Detect which cell encompasses the target text, then output its (X, Y) center coordinate. 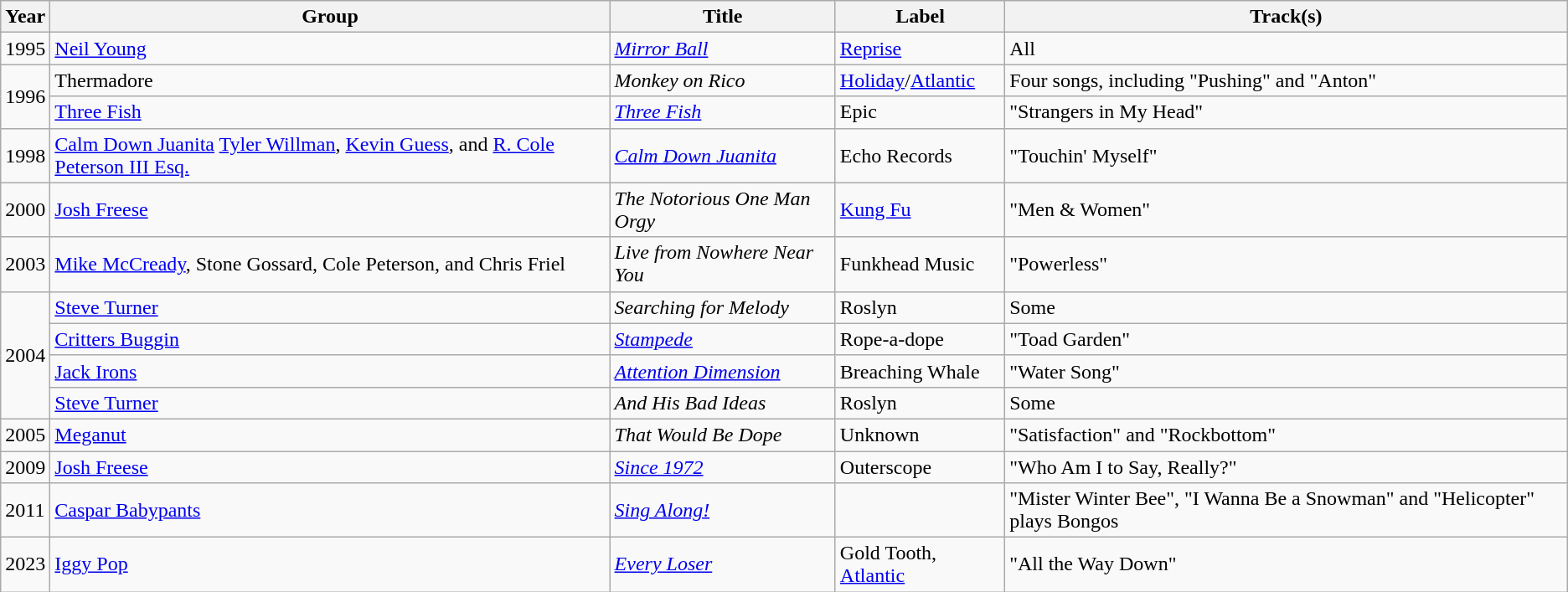
Jack Irons (330, 371)
1995 (25, 49)
"Strangers in My Head" (1287, 112)
That Would Be Dope (722, 435)
2004 (25, 355)
Holiday/Atlantic (920, 80)
Calm Down Juanita (722, 156)
Title (722, 17)
Label (920, 17)
Breaching Whale (920, 371)
Track(s) (1287, 17)
Mirror Ball (722, 49)
"Men & Women" (1287, 209)
Kung Fu (920, 209)
"Satisfaction" and "Rockbottom" (1287, 435)
Live from Nowhere Near You (722, 265)
Outerscope (920, 466)
Sing Along! (722, 511)
Monkey on Rico (722, 80)
"Toad Garden" (1287, 339)
Every Loser (722, 564)
Critters Buggin (330, 339)
Reprise (920, 49)
Thermadore (330, 80)
Four songs, including "Pushing" and "Anton" (1287, 80)
And His Bad Ideas (722, 403)
"All the Way Down" (1287, 564)
1998 (25, 156)
2009 (25, 466)
"Who Am I to Say, Really?" (1287, 466)
2005 (25, 435)
Gold Tooth, Atlantic (920, 564)
Caspar Babypants (330, 511)
2003 (25, 265)
Iggy Pop (330, 564)
Neil Young (330, 49)
"Mister Winter Bee", "I Wanna Be a Snowman" and "Helicopter" plays Bongos (1287, 511)
Calm Down Juanita Tyler Willman, Kevin Guess, and R. Cole Peterson III Esq. (330, 156)
2011 (25, 511)
"Touchin' Myself" (1287, 156)
Rope-a-dope (920, 339)
Searching for Melody (722, 307)
All (1287, 49)
"Water Song" (1287, 371)
Meganut (330, 435)
Group (330, 17)
2023 (25, 564)
"Powerless" (1287, 265)
Since 1972 (722, 466)
2000 (25, 209)
Stampede (722, 339)
The Notorious One Man Orgy (722, 209)
Unknown (920, 435)
Attention Dimension (722, 371)
Year (25, 17)
Funkhead Music (920, 265)
1996 (25, 96)
Echo Records (920, 156)
Mike McCready, Stone Gossard, Cole Peterson, and Chris Friel (330, 265)
Epic (920, 112)
